Locate the cell with the specified text and output its (x, y) center coordinate. 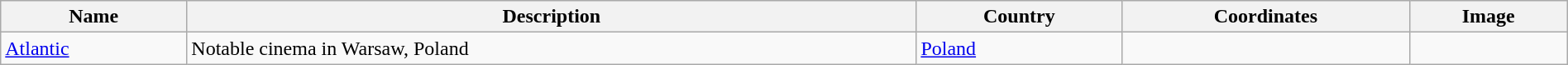
Notable cinema in Warsaw, Poland (552, 48)
Atlantic (94, 48)
Poland (1019, 48)
Coordinates (1265, 17)
Image (1489, 17)
Name (94, 17)
Description (552, 17)
Country (1019, 17)
